Provide the (X, Y) coordinate of the cell's center where the given text is located.  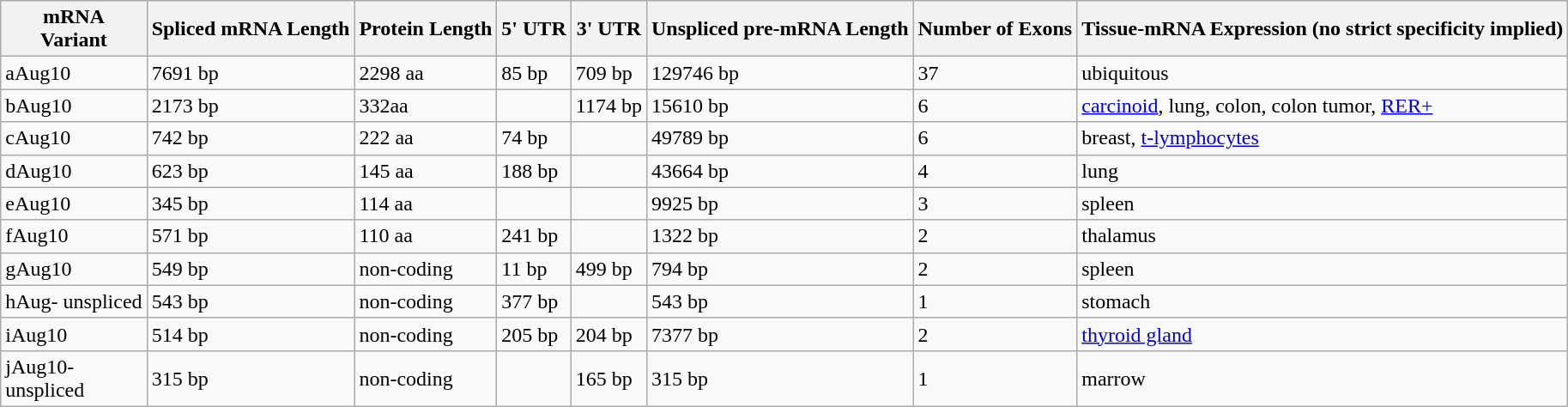
7691 bp (251, 73)
Unspliced pre-mRNA Length (779, 29)
2298 aa (426, 73)
marrow (1323, 378)
7377 bp (779, 334)
fAug10 (74, 236)
hAug- unspliced (74, 301)
377 bp (534, 301)
241 bp (534, 236)
ubiquitous (1323, 73)
stomach (1323, 301)
499 bp (608, 269)
145 aa (426, 171)
332aa (426, 106)
3 (996, 203)
549 bp (251, 269)
3' UTR (608, 29)
2173 bp (251, 106)
gAug10 (74, 269)
1322 bp (779, 236)
49789 bp (779, 138)
205 bp (534, 334)
Protein Length (426, 29)
Number of Exons (996, 29)
carcinoid, lung, colon, colon tumor, RER+ (1323, 106)
222 aa (426, 138)
iAug10 (74, 334)
1174 bp (608, 106)
742 bp (251, 138)
9925 bp (779, 203)
114 aa (426, 203)
bAug10 (74, 106)
571 bp (251, 236)
188 bp (534, 171)
Spliced mRNA Length (251, 29)
85 bp (534, 73)
623 bp (251, 171)
11 bp (534, 269)
eAug10 (74, 203)
74 bp (534, 138)
110 aa (426, 236)
dAug10 (74, 171)
37 (996, 73)
204 bp (608, 334)
4 (996, 171)
5' UTR (534, 29)
breast, t-lymphocytes (1323, 138)
129746 bp (779, 73)
aAug10 (74, 73)
mRNAVariant (74, 29)
thyroid gland (1323, 334)
165 bp (608, 378)
43664 bp (779, 171)
15610 bp (779, 106)
jAug10-unspliced (74, 378)
cAug10 (74, 138)
lung (1323, 171)
Tissue-mRNA Expression (no strict specificity implied) (1323, 29)
thalamus (1323, 236)
345 bp (251, 203)
709 bp (608, 73)
794 bp (779, 269)
514 bp (251, 334)
